Return [X, Y] of the center of cell containing provided text 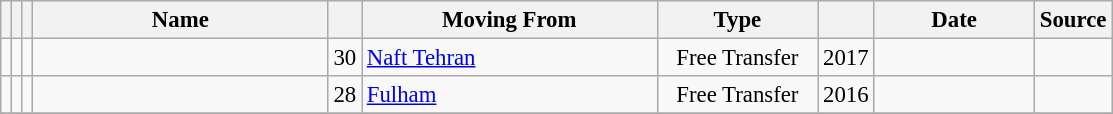
Date [954, 20]
Name [181, 20]
2017 [846, 58]
Moving From [510, 20]
Source [1072, 20]
Naft Tehran [510, 58]
Fulham [510, 95]
28 [344, 95]
30 [344, 58]
Type [738, 20]
2016 [846, 95]
